Determine the [X, Y] coordinate at the center of the cell enclosing the given text.  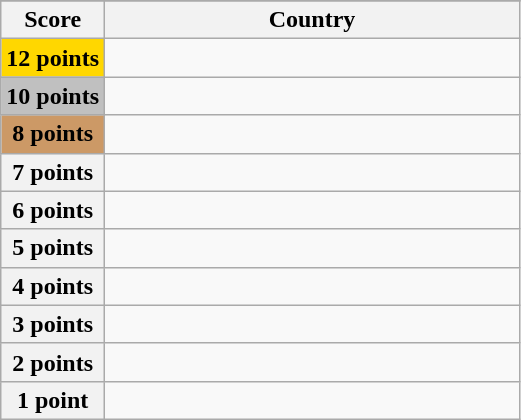
Score [53, 20]
3 points [53, 324]
1 point [53, 400]
7 points [53, 172]
5 points [53, 248]
6 points [53, 210]
12 points [53, 58]
8 points [53, 134]
4 points [53, 286]
2 points [53, 362]
10 points [53, 96]
Country [312, 20]
